Return the (X, Y) coordinate for the center point of the cell that contains the specified text.  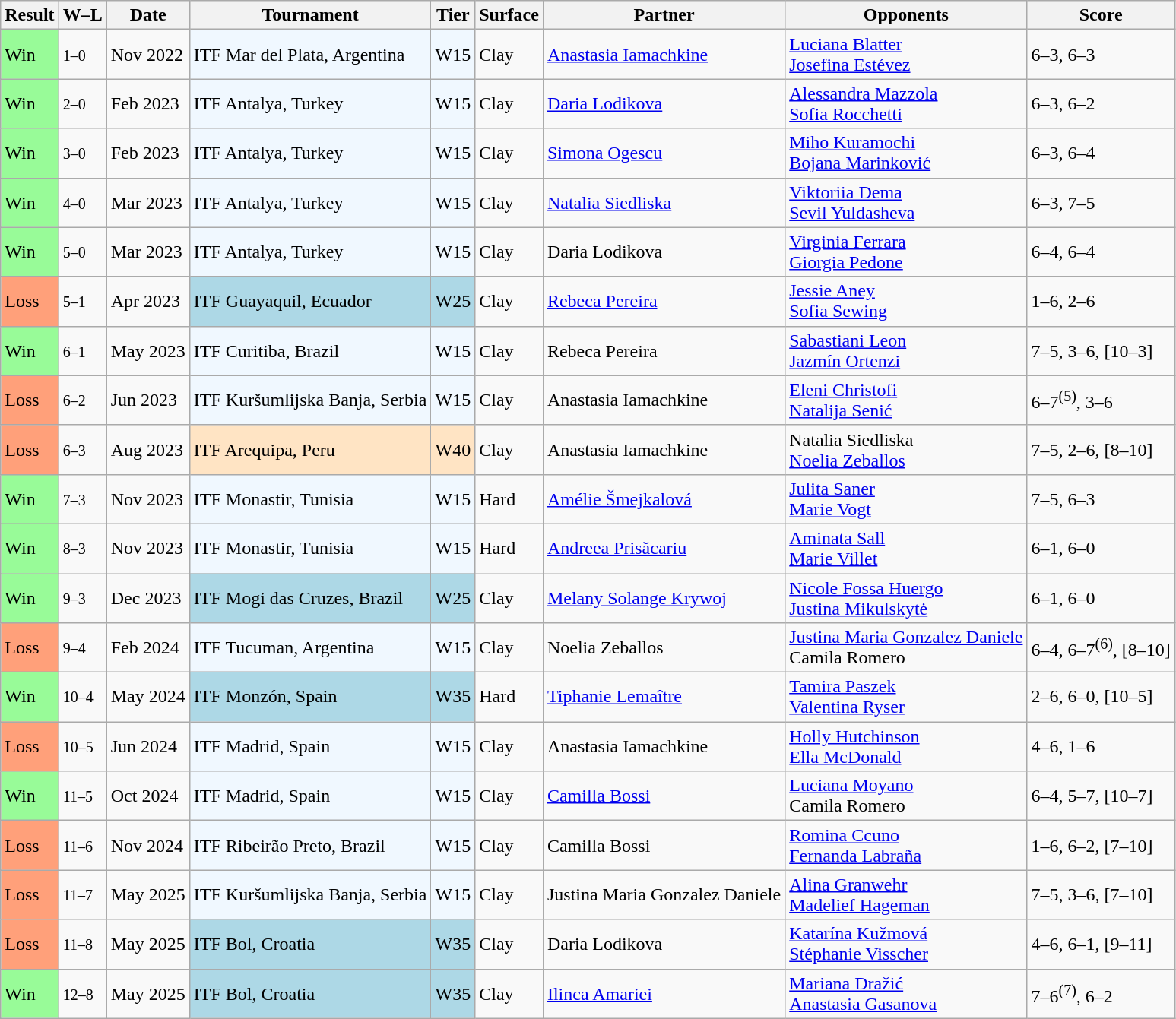
Alessandra Mazzola Sofia Rocchetti (906, 103)
11–5 (82, 796)
ITF Arequipa, Peru (310, 450)
Katarína Kužmová Stéphanie Visscher (906, 944)
Viktoriia Dema Sevil Yuldasheva (906, 202)
Holly Hutchinson Ella McDonald (906, 746)
Nov 2024 (147, 845)
Amélie Šmejkalová (664, 498)
4–6, 6–1, [9–11] (1101, 944)
ITF Ribeirão Preto, Brazil (310, 845)
Julita Saner Marie Vogt (906, 498)
Luciana Blatter Josefina Estévez (906, 55)
Surface (509, 15)
6–3, 6–4 (1101, 153)
7–5, 3–6, [10–3] (1101, 351)
Miho Kuramochi Bojana Marinković (906, 153)
9–3 (82, 597)
Nov 2022 (147, 55)
5–1 (82, 301)
7–5, 6–3 (1101, 498)
4–0 (82, 202)
May 2024 (147, 698)
Andreea Prisăcariu (664, 549)
Natalia Siedliska Noelia Zeballos (906, 450)
Mariana Dražić Anastasia Gasanova (906, 994)
Virginia Ferrara Giorgia Pedone (906, 252)
11–7 (82, 895)
Luciana Moyano Camila Romero (906, 796)
Apr 2023 (147, 301)
7–3 (82, 498)
Result (30, 15)
6–3 (82, 450)
1–6, 6–2, [7–10] (1101, 845)
Jessie Aney Sofia Sewing (906, 301)
W40 (453, 450)
Jun 2024 (147, 746)
6–3, 6–2 (1101, 103)
Romina Ccuno Fernanda Labraña (906, 845)
Score (1101, 15)
12–8 (82, 994)
Dec 2023 (147, 597)
7–6(7), 6–2 (1101, 994)
ITF Monzón, Spain (310, 698)
8–3 (82, 549)
Natalia Siedliska (664, 202)
Tiphanie Lemaître (664, 698)
May 2023 (147, 351)
11–8 (82, 944)
2–0 (82, 103)
Feb 2024 (147, 647)
Oct 2024 (147, 796)
Aug 2023 (147, 450)
Tier (453, 15)
Tournament (310, 15)
10–5 (82, 746)
6–4, 5–7, [10–7] (1101, 796)
9–4 (82, 647)
W–L (82, 15)
ITF Mogi das Cruzes, Brazil (310, 597)
1–0 (82, 55)
7–5, 3–6, [7–10] (1101, 895)
5–0 (82, 252)
6–4, 6–7(6), [8–10] (1101, 647)
7–5, 2–6, [8–10] (1101, 450)
ITF Mar del Plata, Argentina (310, 55)
6–3, 7–5 (1101, 202)
Jun 2023 (147, 400)
Justina Maria Gonzalez Daniele (664, 895)
3–0 (82, 153)
ITF Curitiba, Brazil (310, 351)
6–7(5), 3–6 (1101, 400)
Partner (664, 15)
Eleni Christofi Natalija Senić (906, 400)
6–1 (82, 351)
Melany Solange Krywoj (664, 597)
Ilinca Amariei (664, 994)
10–4 (82, 698)
2–6, 6–0, [10–5] (1101, 698)
Nicole Fossa Huergo Justina Mikulskytė (906, 597)
Opponents (906, 15)
1–6, 2–6 (1101, 301)
Aminata Sall Marie Villet (906, 549)
6–4, 6–4 (1101, 252)
ITF Guayaquil, Ecuador (310, 301)
Tamira Paszek Valentina Ryser (906, 698)
Simona Ogescu (664, 153)
11–6 (82, 845)
6–2 (82, 400)
Alina Granwehr Madelief Hageman (906, 895)
6–3, 6–3 (1101, 55)
ITF Tucuman, Argentina (310, 647)
Justina Maria Gonzalez Daniele Camila Romero (906, 647)
4–6, 1–6 (1101, 746)
Sabastiani Leon Jazmín Ortenzi (906, 351)
Noelia Zeballos (664, 647)
Date (147, 15)
